Determine the [X, Y] coordinate at the center of the cell enclosing the given text.  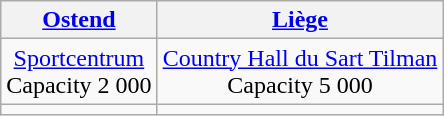
SportcentrumCapacity 2 000 [79, 72]
Liège [300, 20]
Ostend [79, 20]
Country Hall du Sart TilmanCapacity 5 000 [300, 72]
